Extract the (x, y) coordinate from the center of the cell holding the provided text.  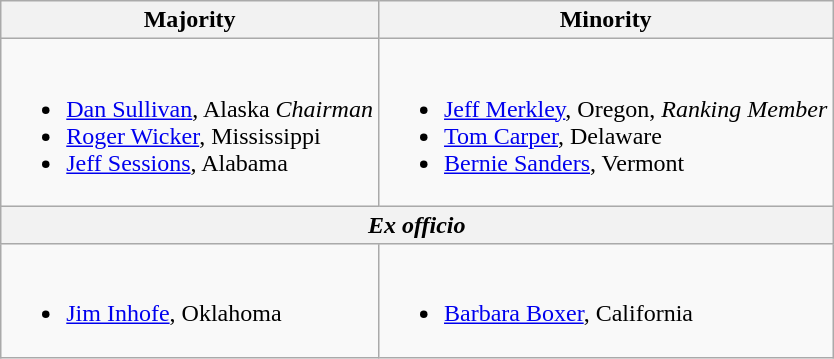
Barbara Boxer, California (605, 300)
Dan Sullivan, Alaska ChairmanRoger Wicker, MississippiJeff Sessions, Alabama (190, 122)
Minority (605, 20)
Jim Inhofe, Oklahoma (190, 300)
Jeff Merkley, Oregon, Ranking MemberTom Carper, DelawareBernie Sanders, Vermont (605, 122)
Majority (190, 20)
Ex officio (417, 225)
